Output the [x, y] coordinate of the center of the cell containing the given text.  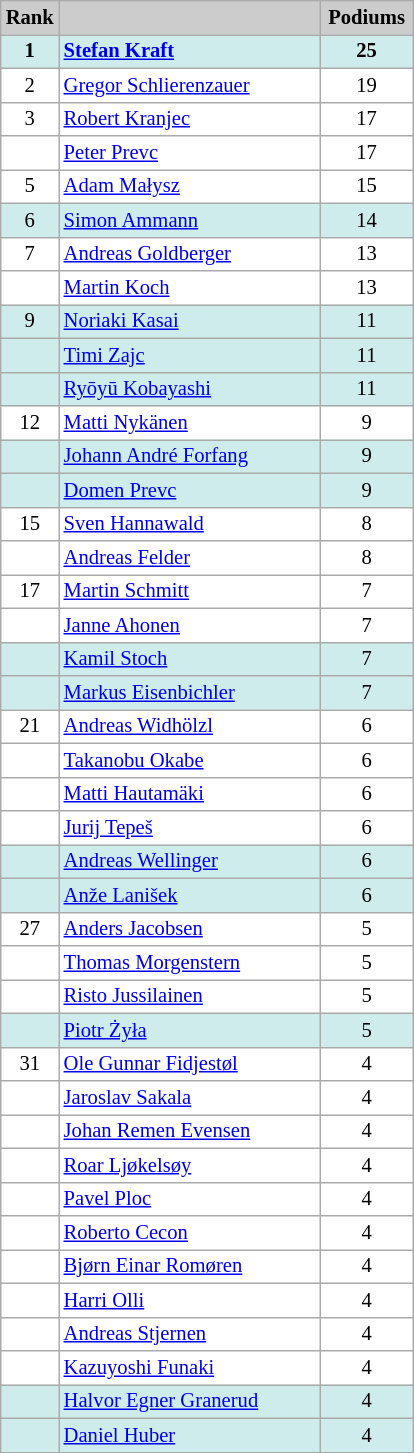
25 [366, 51]
Roar Ljøkelsøy [190, 1165]
Podiums [366, 17]
Roberto Cecon [190, 1233]
Gregor Schlierenzauer [190, 85]
Risto Jussilainen [190, 996]
Harri Olli [190, 1300]
Simon Ammann [190, 220]
Ole Gunnar Fidjestøl [190, 1064]
Martin Koch [190, 287]
Adam Małysz [190, 186]
12 [30, 423]
Anže Lanišek [190, 895]
Johann André Forfang [190, 456]
Rank [30, 17]
Timi Zajc [190, 355]
Jaroslav Sakala [190, 1097]
Andreas Widhölzl [190, 726]
Andreas Felder [190, 557]
Matti Nykänen [190, 423]
Thomas Morgenstern [190, 963]
Andreas Goldberger [190, 254]
27 [30, 929]
Kazuyoshi Funaki [190, 1367]
2 [30, 85]
21 [30, 726]
Stefan Kraft [190, 51]
Pavel Ploc [190, 1199]
31 [30, 1064]
Noriaki Kasai [190, 321]
Janne Ahonen [190, 625]
Domen Prevc [190, 490]
Anders Jacobsen [190, 929]
Martin Schmitt [190, 591]
Ryōyū Kobayashi [190, 389]
Kamil Stoch [190, 659]
Bjørn Einar Romøren [190, 1266]
Piotr Żyła [190, 1030]
Takanobu Okabe [190, 760]
Johan Remen Evensen [190, 1131]
Andreas Stjernen [190, 1334]
3 [30, 119]
Peter Prevc [190, 153]
Daniel Huber [190, 1435]
Jurij Tepeš [190, 827]
Sven Hannawald [190, 524]
Markus Eisenbichler [190, 693]
Matti Hautamäki [190, 794]
14 [366, 220]
Halvor Egner Granerud [190, 1401]
19 [366, 85]
Andreas Wellinger [190, 861]
Robert Kranjec [190, 119]
1 [30, 51]
